For the text-containing cell, return its midpoint in [x, y] coordinate format. 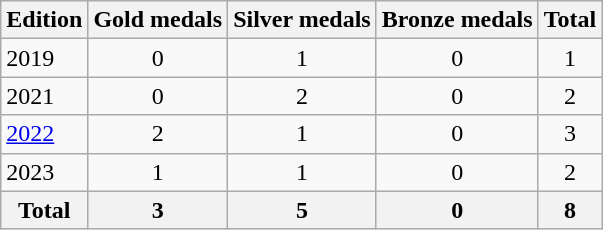
Gold medals [158, 20]
8 [570, 210]
Silver medals [302, 20]
2021 [44, 96]
Bronze medals [457, 20]
2019 [44, 58]
2023 [44, 172]
2022 [44, 134]
Edition [44, 20]
5 [302, 210]
